Extract the [x, y] coordinate from the center of the cell holding the provided text.  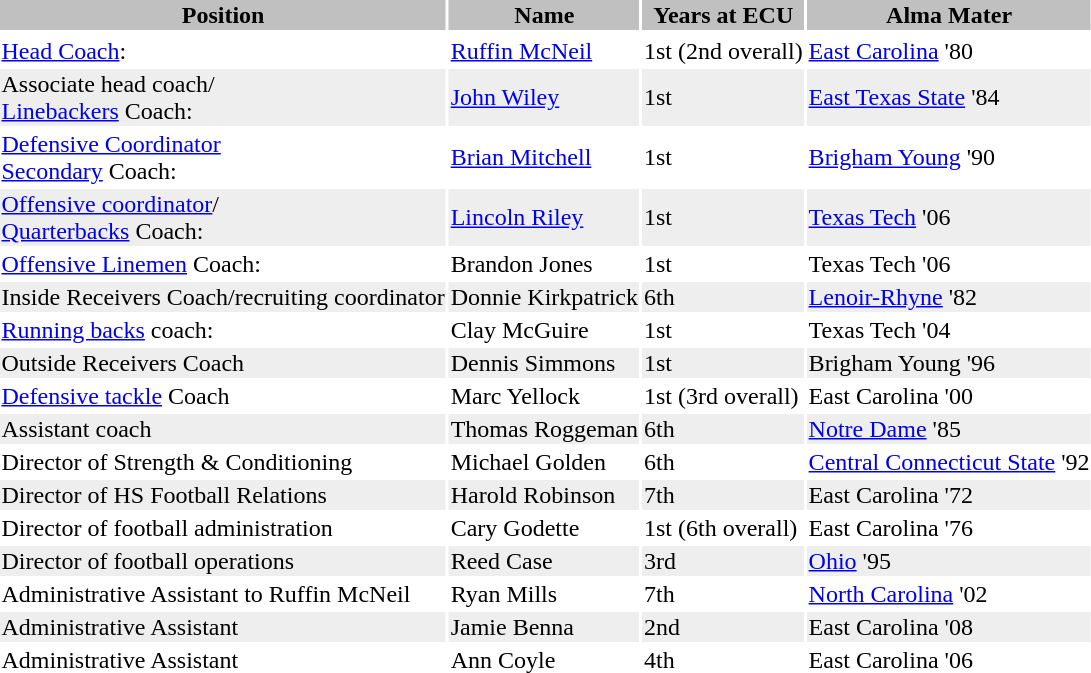
East Carolina '72 [949, 495]
Harold Robinson [544, 495]
Offensive Linemen Coach: [223, 264]
Name [544, 15]
Brian Mitchell [544, 158]
Cary Godette [544, 528]
Brigham Young '96 [949, 363]
Jamie Benna [544, 627]
East Carolina '00 [949, 396]
Defensive CoordinatorSecondary Coach: [223, 158]
Brigham Young '90 [949, 158]
Director of HS Football Relations [223, 495]
Central Connecticut State '92 [949, 462]
Head Coach: [223, 51]
Lenoir-Rhyne '82 [949, 297]
Ohio '95 [949, 561]
Reed Case [544, 561]
Donnie Kirkpatrick [544, 297]
Ryan Mills [544, 594]
Director of football administration [223, 528]
John Wiley [544, 98]
Alma Mater [949, 15]
Lincoln Riley [544, 218]
Assistant coach [223, 429]
2nd [723, 627]
Offensive coordinator/Quarterbacks Coach: [223, 218]
1st (2nd overall) [723, 51]
East Carolina '08 [949, 627]
Thomas Roggeman [544, 429]
Administrative Assistant to Ruffin McNeil [223, 594]
North Carolina '02 [949, 594]
Years at ECU [723, 15]
Dennis Simmons [544, 363]
1st (6th overall) [723, 528]
Associate head coach/Linebackers Coach: [223, 98]
Clay McGuire [544, 330]
Administrative Assistant [223, 627]
Notre Dame '85 [949, 429]
1st (3rd overall) [723, 396]
Texas Tech '04 [949, 330]
Position [223, 15]
Brandon Jones [544, 264]
Outside Receivers Coach [223, 363]
Director of Strength & Conditioning [223, 462]
Inside Receivers Coach/recruiting coordinator [223, 297]
Director of football operations [223, 561]
East Carolina '80 [949, 51]
Running backs coach: [223, 330]
Marc Yellock [544, 396]
Ruffin McNeil [544, 51]
Michael Golden [544, 462]
3rd [723, 561]
East Texas State '84 [949, 98]
East Carolina '76 [949, 528]
Defensive tackle Coach [223, 396]
